From the cell containing the given text, extract its center point as (x, y) coordinate. 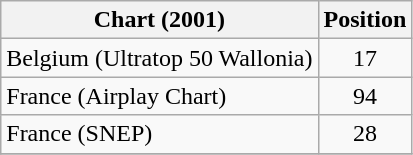
Chart (2001) (160, 20)
France (SNEP) (160, 134)
17 (365, 58)
28 (365, 134)
Position (365, 20)
France (Airplay Chart) (160, 96)
Belgium (Ultratop 50 Wallonia) (160, 58)
94 (365, 96)
